For the text-containing cell, return its midpoint in [x, y] coordinate format. 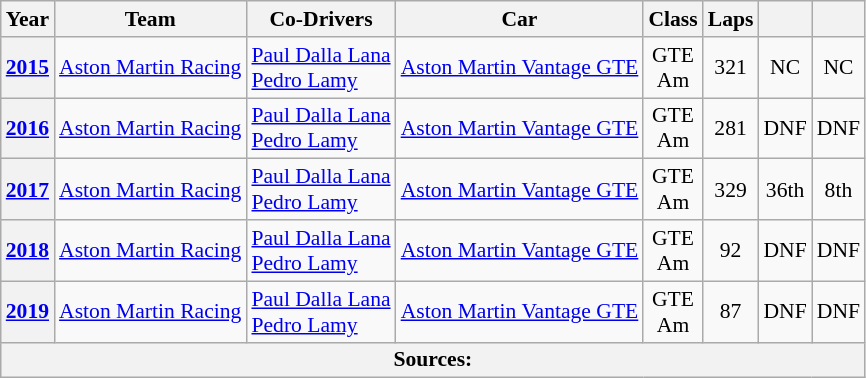
8th [838, 190]
329 [731, 190]
Class [672, 19]
Car [520, 19]
92 [731, 250]
2016 [28, 128]
Year [28, 19]
Laps [731, 19]
2019 [28, 312]
87 [731, 312]
2018 [28, 250]
36th [784, 190]
2017 [28, 190]
Sources: [433, 360]
Co-Drivers [320, 19]
321 [731, 68]
281 [731, 128]
Team [150, 19]
2015 [28, 68]
